Extract the (x, y) coordinate from the center of the cell holding the provided text.  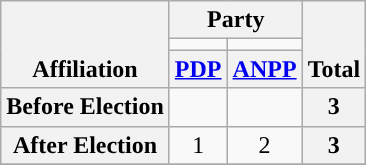
Before Election (86, 107)
Party (236, 20)
Total (334, 44)
PDP (198, 69)
ANPP (264, 69)
After Election (86, 145)
2 (264, 145)
1 (198, 145)
Affiliation (86, 44)
